Determine the [x, y] coordinate at the center of the cell enclosing the given text.  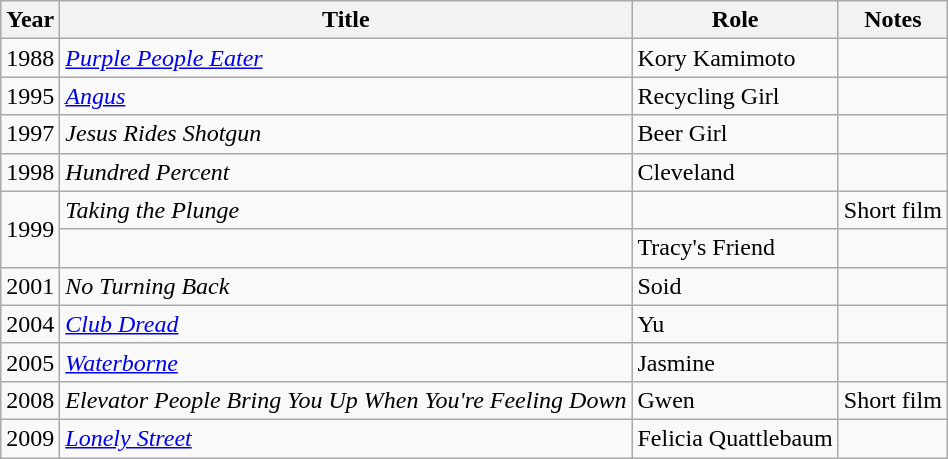
Waterborne [346, 362]
Role [735, 20]
Elevator People Bring You Up When You're Feeling Down [346, 400]
1988 [30, 58]
2004 [30, 324]
Jasmine [735, 362]
Taking the Plunge [346, 210]
2001 [30, 286]
Year [30, 20]
Club Dread [346, 324]
Angus [346, 96]
2009 [30, 438]
2005 [30, 362]
Jesus Rides Shotgun [346, 134]
Purple People Eater [346, 58]
1997 [30, 134]
Tracy's Friend [735, 248]
Beer Girl [735, 134]
Kory Kamimoto [735, 58]
Cleveland [735, 172]
Lonely Street [346, 438]
1999 [30, 229]
Title [346, 20]
1995 [30, 96]
2008 [30, 400]
Felicia Quattlebaum [735, 438]
No Turning Back [346, 286]
Soid [735, 286]
Yu [735, 324]
1998 [30, 172]
Recycling Girl [735, 96]
Gwen [735, 400]
Hundred Percent [346, 172]
Notes [892, 20]
